Search for the cell housing the specified text and yield its [X, Y] center coordinate. 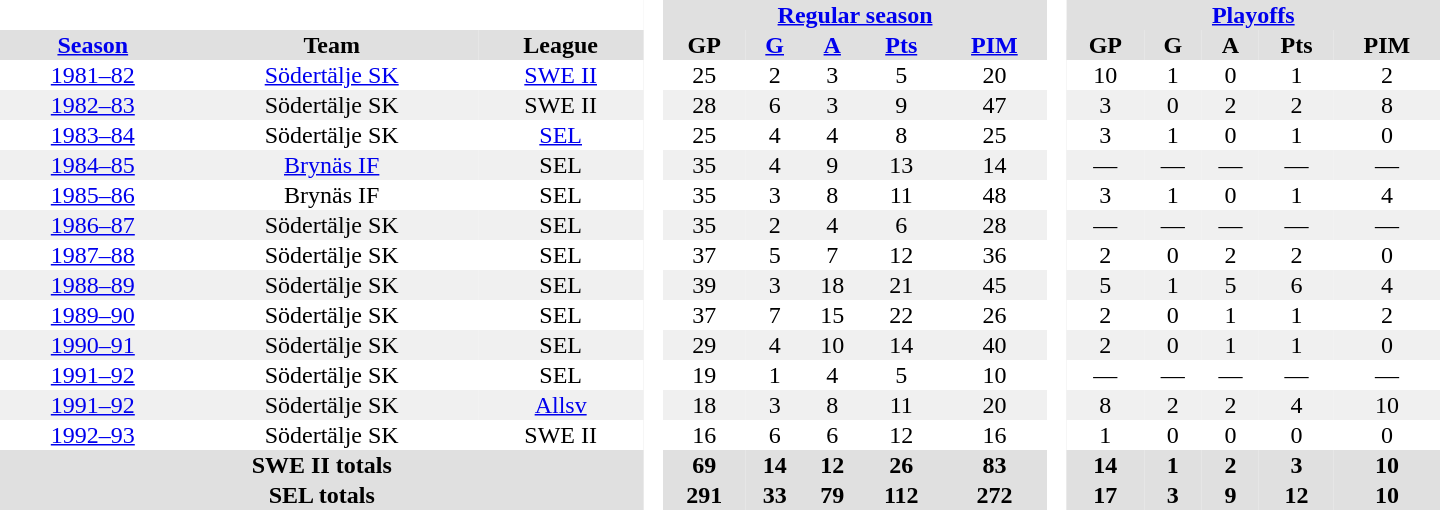
39 [704, 285]
112 [901, 495]
22 [901, 315]
1984–85 [93, 165]
291 [704, 495]
1983–84 [93, 135]
33 [775, 495]
1992–93 [93, 435]
Allsv [561, 405]
SEL totals [322, 495]
79 [832, 495]
17 [1106, 495]
Season [93, 45]
47 [994, 105]
272 [994, 495]
83 [994, 465]
1988–89 [93, 285]
1990–91 [93, 345]
1987–88 [93, 255]
1986–87 [93, 225]
SWE II totals [322, 465]
1981–82 [93, 75]
Team [332, 45]
40 [994, 345]
21 [901, 285]
1985–86 [93, 195]
69 [704, 465]
Playoffs [1254, 15]
29 [704, 345]
1982–83 [93, 105]
13 [901, 165]
48 [994, 195]
15 [832, 315]
1989–90 [93, 315]
League [561, 45]
19 [704, 375]
45 [994, 285]
36 [994, 255]
Regular season [856, 15]
